Extract the (x, y) coordinate from the center of the cell holding the provided text.  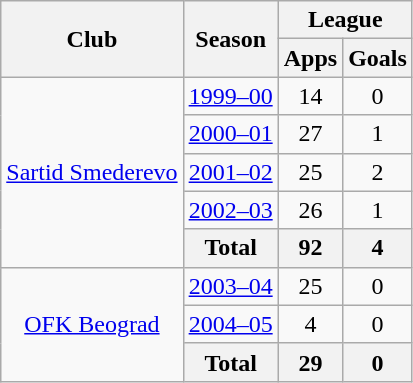
2000–01 (230, 134)
League (345, 20)
27 (310, 134)
2004–05 (230, 324)
Club (92, 39)
2002–03 (230, 210)
14 (310, 96)
Apps (310, 58)
Season (230, 39)
OFK Beograd (92, 324)
1999–00 (230, 96)
92 (310, 248)
Sartid Smederevo (92, 172)
2 (378, 172)
2001–02 (230, 172)
Goals (378, 58)
26 (310, 210)
2003–04 (230, 286)
29 (310, 362)
